Provide the (x, y) coordinate of the cell's center where the given text is located.  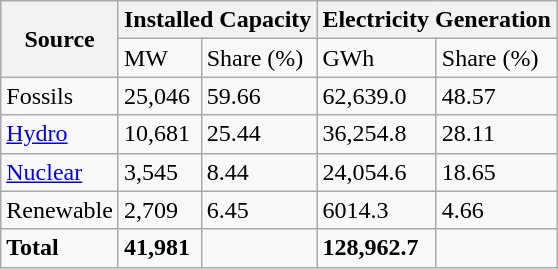
24,054.6 (376, 172)
3,545 (160, 172)
Electricity Generation (437, 20)
36,254.8 (376, 134)
MW (160, 58)
28.11 (496, 134)
Total (60, 248)
59.66 (259, 96)
10,681 (160, 134)
Installed Capacity (217, 20)
Nuclear (60, 172)
Hydro (60, 134)
6.45 (259, 210)
8.44 (259, 172)
48.57 (496, 96)
GWh (376, 58)
Renewable (60, 210)
62,639.0 (376, 96)
128,962.7 (376, 248)
2,709 (160, 210)
Fossils (60, 96)
25.44 (259, 134)
Source (60, 39)
6014.3 (376, 210)
18.65 (496, 172)
25,046 (160, 96)
4.66 (496, 210)
41,981 (160, 248)
